Identify which cell holds the provided text, then report its [x, y] central coordinate. 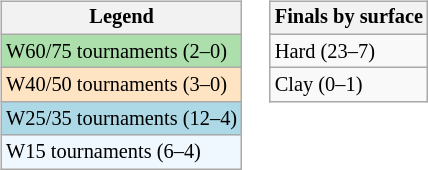
W40/50 tournaments (3–0) [122, 85]
Hard (23–7) [349, 51]
Clay (0–1) [349, 85]
W60/75 tournaments (2–0) [122, 51]
Legend [122, 18]
W15 tournaments (6–4) [122, 152]
W25/35 tournaments (12–4) [122, 119]
Finals by surface [349, 18]
